Provide the (X, Y) coordinate of the cell's center where the given text is located.  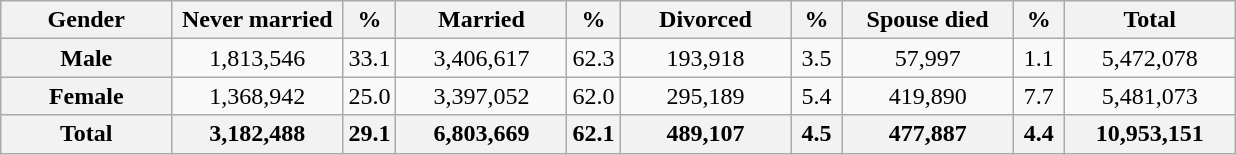
6,803,669 (482, 134)
3,406,617 (482, 58)
3,397,052 (482, 96)
3.5 (816, 58)
Female (86, 96)
489,107 (706, 134)
57,997 (928, 58)
62.0 (594, 96)
10,953,151 (1150, 134)
33.1 (370, 58)
Divorced (706, 20)
Gender (86, 20)
1,368,942 (258, 96)
Never married (258, 20)
1,813,546 (258, 58)
5,472,078 (1150, 58)
5,481,073 (1150, 96)
7.7 (1038, 96)
419,890 (928, 96)
25.0 (370, 96)
477,887 (928, 134)
Male (86, 58)
62.3 (594, 58)
295,189 (706, 96)
3,182,488 (258, 134)
29.1 (370, 134)
Married (482, 20)
4.4 (1038, 134)
62.1 (594, 134)
Spouse died (928, 20)
1.1 (1038, 58)
5.4 (816, 96)
193,918 (706, 58)
4.5 (816, 134)
